Extract the [x, y] coordinate from the center of the cell holding the provided text.  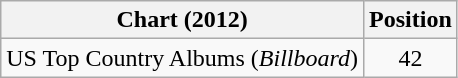
42 [411, 58]
Chart (2012) [182, 20]
US Top Country Albums (Billboard) [182, 58]
Position [411, 20]
